Find where the given text appears and provide that cell's center as (x, y) coordinate. 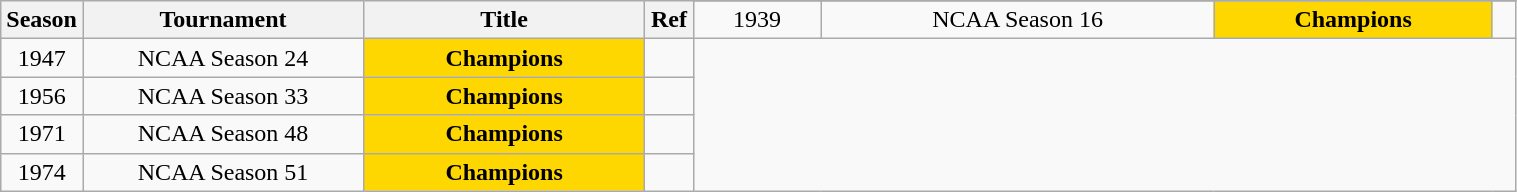
Ref (670, 20)
NCAA Season 48 (222, 134)
NCAA Season 33 (222, 96)
1971 (42, 134)
NCAA Season 51 (222, 172)
NCAA Season 16 (1018, 20)
1956 (42, 96)
1947 (42, 58)
Season (42, 20)
NCAA Season 24 (222, 58)
Tournament (222, 20)
1939 (757, 20)
1974 (42, 172)
Title (504, 20)
